Find where the given text appears and provide that cell's center as [X, Y] coordinate. 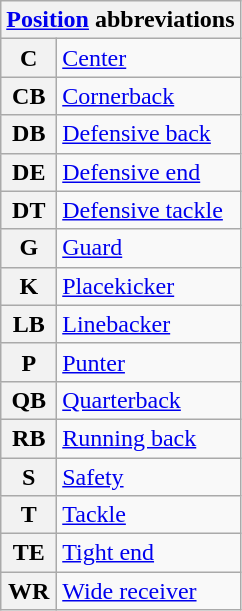
Defensive end [148, 172]
Guard [148, 248]
RB [29, 438]
Placekicker [148, 286]
C [29, 58]
Center [148, 58]
S [29, 477]
DE [29, 172]
Tackle [148, 515]
DT [29, 210]
DB [29, 134]
QB [29, 400]
Position abbreviations [120, 20]
Linebacker [148, 324]
WR [29, 591]
K [29, 286]
Tight end [148, 553]
Cornerback [148, 96]
P [29, 362]
Defensive back [148, 134]
Wide receiver [148, 591]
G [29, 248]
Defensive tackle [148, 210]
Safety [148, 477]
TE [29, 553]
Quarterback [148, 400]
Running back [148, 438]
Punter [148, 362]
CB [29, 96]
LB [29, 324]
T [29, 515]
